Identify which cell holds the provided text, then report its (X, Y) central coordinate. 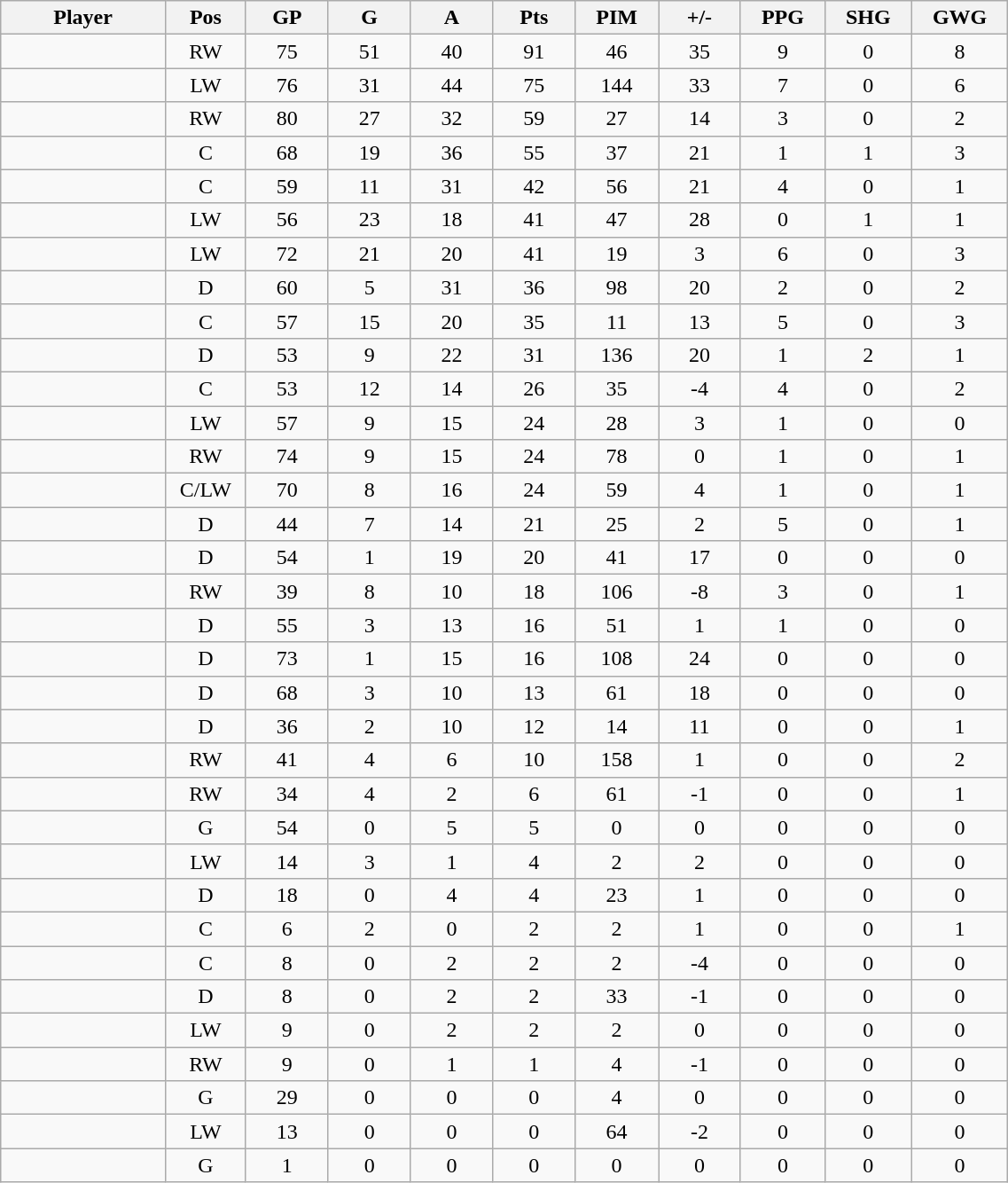
46 (617, 51)
106 (617, 591)
98 (617, 287)
42 (534, 186)
C/LW (206, 490)
144 (617, 85)
A (452, 18)
22 (452, 355)
GP (287, 18)
78 (617, 457)
SHG (868, 18)
91 (534, 51)
-8 (699, 591)
136 (617, 355)
60 (287, 287)
17 (699, 558)
Pts (534, 18)
37 (617, 153)
74 (287, 457)
Player (83, 18)
80 (287, 119)
39 (287, 591)
72 (287, 254)
Pos (206, 18)
40 (452, 51)
76 (287, 85)
108 (617, 659)
PPG (782, 18)
32 (452, 119)
26 (534, 388)
PIM (617, 18)
47 (617, 220)
29 (287, 1098)
73 (287, 659)
158 (617, 760)
+/- (699, 18)
25 (617, 524)
-2 (699, 1132)
64 (617, 1132)
70 (287, 490)
GWG (959, 18)
34 (287, 794)
